Capture the cell that displays the provided text and extract its [x, y] central coordinate. 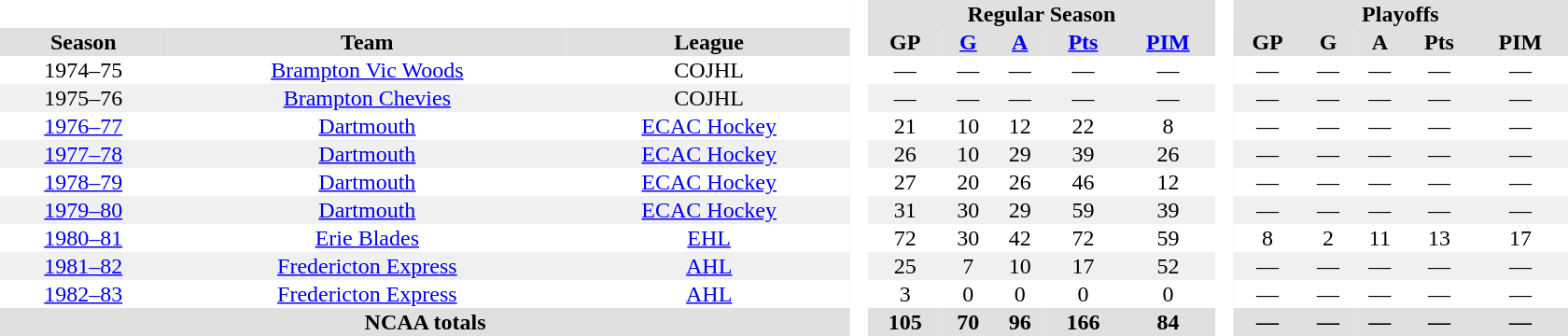
Brampton Chevies [367, 98]
22 [1083, 126]
NCAA totals [426, 322]
70 [969, 322]
Team [367, 42]
1975–76 [83, 98]
7 [969, 266]
2 [1327, 238]
EHL [709, 238]
1978–79 [83, 182]
31 [905, 210]
Brampton Vic Woods [367, 70]
96 [1019, 322]
1977–78 [83, 154]
13 [1439, 238]
Playoffs [1400, 14]
21 [905, 126]
25 [905, 266]
3 [905, 294]
46 [1083, 182]
11 [1379, 238]
Erie Blades [367, 238]
27 [905, 182]
League [709, 42]
1979–80 [83, 210]
105 [905, 322]
1980–81 [83, 238]
1982–83 [83, 294]
84 [1168, 322]
1976–77 [83, 126]
166 [1083, 322]
42 [1019, 238]
Season [83, 42]
52 [1168, 266]
1981–82 [83, 266]
1974–75 [83, 70]
Regular Season [1042, 14]
20 [969, 182]
